Output the [x, y] coordinate of the center of the cell containing the given text.  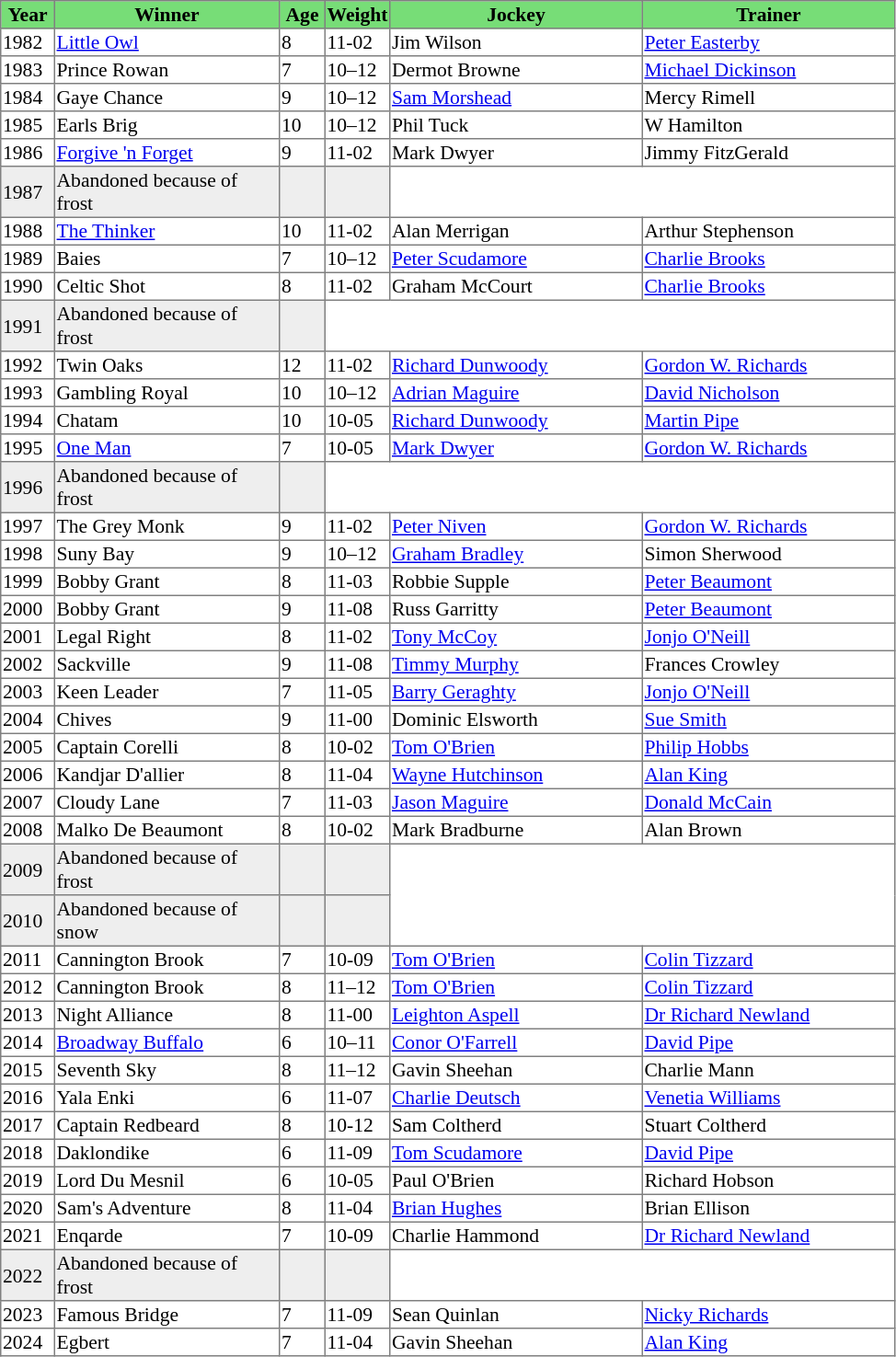
One Man [167, 448]
Adrian Maguire [516, 393]
Sam Coltherd [516, 1125]
Captain Corelli [167, 747]
1999 [28, 581]
Sue Smith [768, 719]
2014 [28, 1042]
Nicky Richards [768, 1315]
Gambling Royal [167, 393]
Jim Wilson [516, 42]
Charlie Mann [768, 1070]
W Hamilton [768, 125]
Martin Pipe [768, 420]
2006 [28, 775]
2020 [28, 1208]
Simon Sherwood [768, 554]
Famous Bridge [167, 1315]
Suny Bay [167, 554]
1994 [28, 420]
2005 [28, 747]
Sam Morshead [516, 98]
Keen Leader [167, 692]
Graham McCourt [516, 286]
Paul O'Brien [516, 1180]
Charlie Hammond [516, 1236]
1987 [28, 192]
Chatam [167, 420]
Daklondike [167, 1153]
2001 [28, 637]
Yala Enki [167, 1098]
Philip Hobbs [768, 747]
11-07 [357, 1098]
1992 [28, 365]
2003 [28, 692]
Michael Dickinson [768, 70]
Prince Rowan [167, 70]
2009 [28, 869]
Egbert [167, 1342]
2022 [28, 1275]
Phil Tuck [516, 125]
Lord Du Mesnil [167, 1180]
1983 [28, 70]
Sean Quinlan [516, 1315]
1991 [28, 326]
Robbie Supple [516, 581]
Enqarde [167, 1236]
Forgive 'n Forget [167, 153]
2024 [28, 1342]
Stuart Coltherd [768, 1125]
2013 [28, 1015]
2008 [28, 830]
2015 [28, 1070]
2002 [28, 664]
Broadway Buffalo [167, 1042]
Dermot Browne [516, 70]
Russ Garritty [516, 609]
Captain Redbeard [167, 1125]
Brian Ellison [768, 1208]
Sackville [167, 664]
1996 [28, 488]
Brian Hughes [516, 1208]
2010 [28, 921]
Mercy Rimell [768, 98]
10-12 [357, 1125]
1995 [28, 448]
Tom Scudamore [516, 1153]
2004 [28, 719]
Little Owl [167, 42]
Chives [167, 719]
2011 [28, 960]
Twin Oaks [167, 365]
Jockey [516, 15]
10–11 [357, 1042]
Peter Niven [516, 526]
Sam's Adventure [167, 1208]
Timmy Murphy [516, 664]
2012 [28, 987]
1986 [28, 153]
Year [28, 15]
Donald McCain [768, 802]
Mark Bradburne [516, 830]
1997 [28, 526]
Richard Hobson [768, 1180]
2016 [28, 1098]
Dominic Elsworth [516, 719]
12 [303, 365]
Leighton Aspell [516, 1015]
Jimmy FitzGerald [768, 153]
1989 [28, 259]
Conor O'Farrell [516, 1042]
David Nicholson [768, 393]
The Thinker [167, 231]
1993 [28, 393]
Weight [357, 15]
11-05 [357, 692]
Arthur Stephenson [768, 231]
Peter Scudamore [516, 259]
Earls Brig [167, 125]
1982 [28, 42]
Barry Geraghty [516, 692]
2007 [28, 802]
2023 [28, 1315]
Legal Right [167, 637]
Jason Maguire [516, 802]
The Grey Monk [167, 526]
Tony McCoy [516, 637]
Wayne Hutchinson [516, 775]
Frances Crowley [768, 664]
Graham Bradley [516, 554]
1988 [28, 231]
Malko De Beaumont [167, 830]
Peter Easterby [768, 42]
Abandoned because of snow [167, 921]
1984 [28, 98]
Trainer [768, 15]
Winner [167, 15]
Baies [167, 259]
Charlie Deutsch [516, 1098]
Seventh Sky [167, 1070]
Kandjar D'allier [167, 775]
Night Alliance [167, 1015]
1990 [28, 286]
1998 [28, 554]
2019 [28, 1180]
Gaye Chance [167, 98]
Cloudy Lane [167, 802]
Age [303, 15]
Celtic Shot [167, 286]
Alan Brown [768, 830]
2000 [28, 609]
2017 [28, 1125]
Alan Merrigan [516, 231]
Venetia Williams [768, 1098]
2018 [28, 1153]
1985 [28, 125]
2021 [28, 1236]
